Extract the (X, Y) coordinate from the center of the cell holding the provided text.  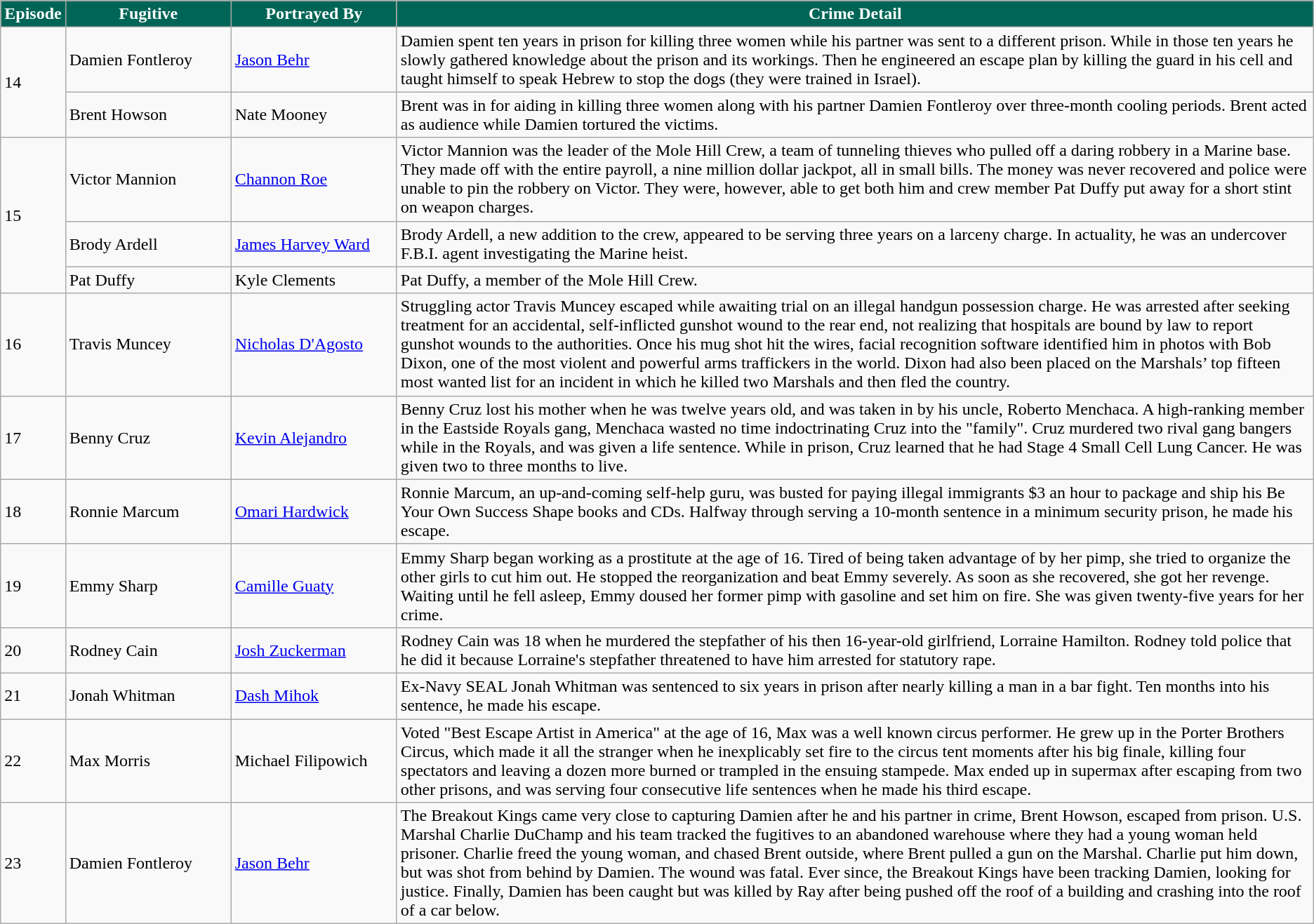
Ronnie Marcum (148, 511)
Nate Mooney (314, 115)
Travis Muncey (148, 344)
15 (33, 215)
18 (33, 511)
Dash Mihok (314, 696)
Josh Zuckerman (314, 650)
23 (33, 863)
Emmy Sharp (148, 585)
Nicholas D'Agosto (314, 344)
Crime Detail (855, 14)
Jonah Whitman (148, 696)
16 (33, 344)
22 (33, 761)
Brent Howson (148, 115)
Benny Cruz (148, 438)
Channon Roe (314, 180)
Omari Hardwick (314, 511)
Michael Filipowich (314, 761)
Kyle Clements (314, 280)
14 (33, 83)
Victor Mannion (148, 180)
Camille Guaty (314, 585)
21 (33, 696)
Fugitive (148, 14)
Pat Duffy (148, 280)
Episode (33, 14)
Kevin Alejandro (314, 438)
20 (33, 650)
17 (33, 438)
Max Morris (148, 761)
Pat Duffy, a member of the Mole Hill Crew. (855, 280)
James Harvey Ward (314, 244)
Portrayed By (314, 14)
Rodney Cain (148, 650)
Brody Ardell (148, 244)
19 (33, 585)
